Return [x, y] of the center of cell containing provided text 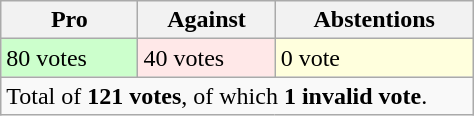
Total of 121 votes, of which 1 invalid vote. [237, 96]
Pro [70, 20]
Against [206, 20]
80 votes [70, 58]
Abstentions [374, 20]
0 vote [374, 58]
40 votes [206, 58]
